Capture the cell that displays the provided text and extract its (x, y) central coordinate. 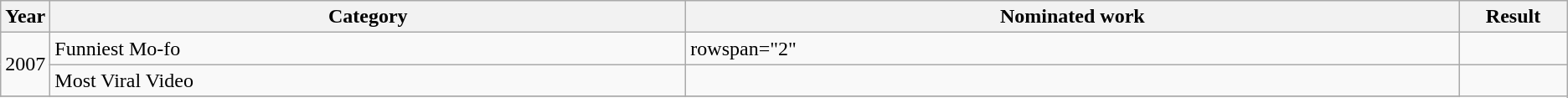
2007 (25, 64)
rowspan="2" (1072, 49)
Category (369, 17)
Funniest Mo-fo (369, 49)
Nominated work (1072, 17)
Most Viral Video (369, 80)
Result (1513, 17)
Year (25, 17)
